Locate the cell with the specified text and output its [x, y] center coordinate. 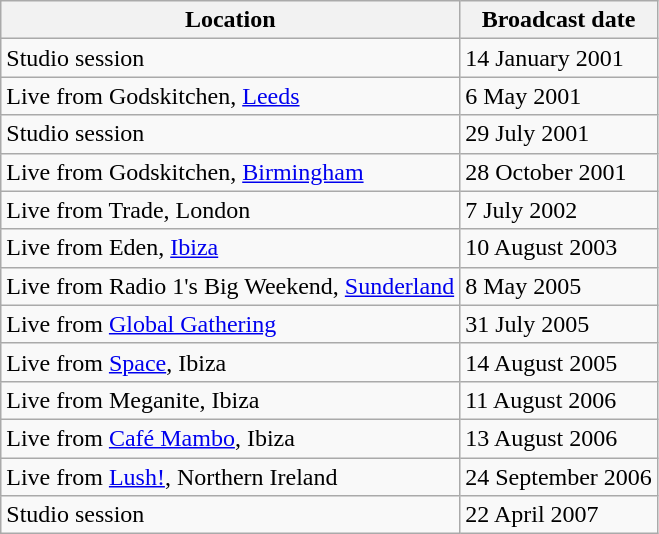
Location [230, 20]
24 September 2006 [559, 477]
14 January 2001 [559, 58]
31 July 2005 [559, 324]
11 August 2006 [559, 400]
Broadcast date [559, 20]
Live from Radio 1's Big Weekend, Sunderland [230, 286]
29 July 2001 [559, 134]
Live from Eden, Ibiza [230, 248]
22 April 2007 [559, 515]
Live from Trade, London [230, 210]
Live from Space, Ibiza [230, 362]
Live from Lush!, Northern Ireland [230, 477]
28 October 2001 [559, 172]
7 July 2002 [559, 210]
8 May 2005 [559, 286]
Live from Godskitchen, Leeds [230, 96]
6 May 2001 [559, 96]
Live from Meganite, Ibiza [230, 400]
Live from Godskitchen, Birmingham [230, 172]
14 August 2005 [559, 362]
Live from Global Gathering [230, 324]
10 August 2003 [559, 248]
13 August 2006 [559, 438]
Live from Café Mambo, Ibiza [230, 438]
